Return the (X, Y) coordinate for the center point of the cell that contains the specified text.  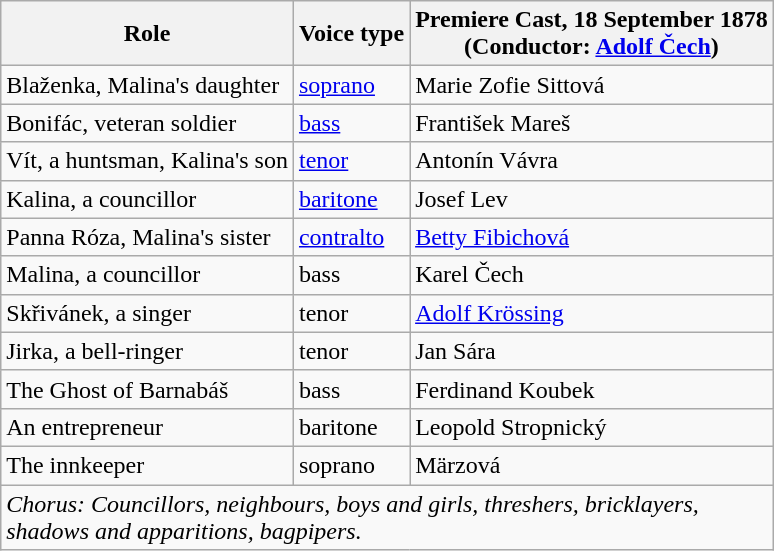
An entrepreneur (148, 427)
Skřivánek, a singer (148, 313)
Vít, a huntsman, Kalina's son (148, 161)
Jan Sára (592, 351)
contralto (351, 237)
Voice type (351, 34)
The Ghost of Barnabáš (148, 389)
Jirka, a bell-ringer (148, 351)
Malina, a councillor (148, 275)
Antonín Vávra (592, 161)
František Mareš (592, 123)
Märzová (592, 465)
Adolf Krössing (592, 313)
Leopold Stropnický (592, 427)
Role (148, 34)
Panna Róza, Malina's sister (148, 237)
Ferdinand Koubek (592, 389)
Marie Zofie Sittová (592, 85)
Premiere Cast, 18 September 1878(Conductor: Adolf Čech) (592, 34)
The innkeeper (148, 465)
Betty Fibichová (592, 237)
Kalina, a councillor (148, 199)
Blaženka, Malina's daughter (148, 85)
Chorus: Councillors, neighbours, boys and girls, threshers, bricklayers,shadows and apparitions, bagpipers. (387, 516)
Josef Lev (592, 199)
Bonifác, veteran soldier (148, 123)
Karel Čech (592, 275)
